Pinpoint the cell where the given text exists, returning its (X, Y) midpoint coordinate. 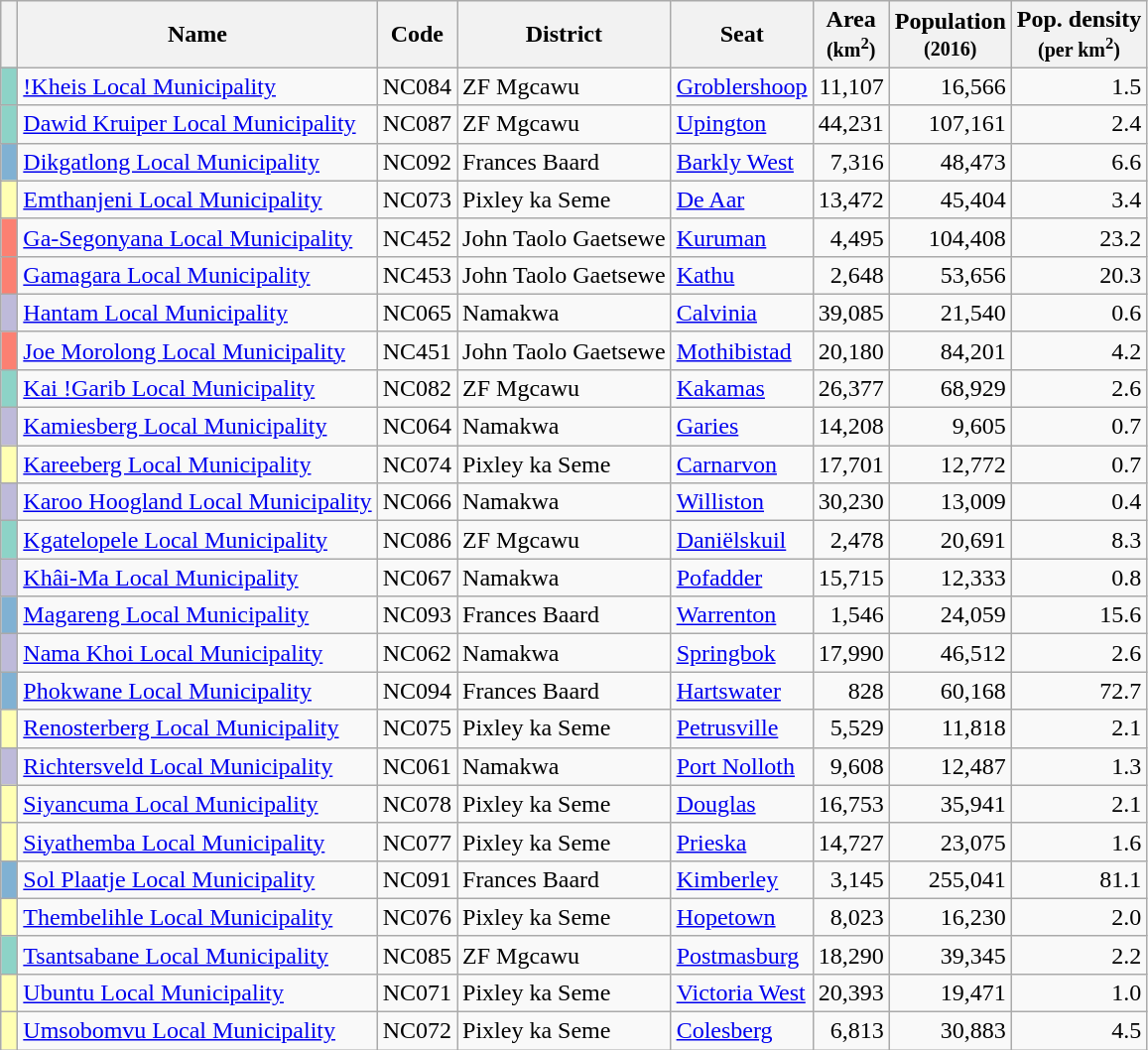
Sol Plaatje Local Municipality (197, 879)
6.6 (1079, 162)
2,478 (851, 540)
Siyancuma Local Municipality (197, 804)
20,180 (851, 350)
53,656 (951, 275)
9,605 (951, 427)
4.5 (1079, 1031)
14,208 (851, 427)
2.4 (1079, 124)
8,023 (851, 917)
16,753 (851, 804)
2,648 (851, 275)
!Kheis Local Municipality (197, 86)
Name (197, 34)
Seat (742, 34)
23.2 (1079, 237)
Dawid Kruiper Local Municipality (197, 124)
Springbok (742, 653)
12,487 (951, 766)
Upington (742, 124)
Groblershoop (742, 86)
Kamiesberg Local Municipality (197, 427)
Richtersveld Local Municipality (197, 766)
24,059 (951, 615)
NC094 (417, 691)
NC086 (417, 540)
45,404 (951, 199)
2.2 (1079, 955)
Thembelihle Local Municipality (197, 917)
4.2 (1079, 350)
35,941 (951, 804)
0.4 (1079, 502)
Kathu (742, 275)
12,772 (951, 464)
11,107 (851, 86)
NC076 (417, 917)
Magareng Local Municipality (197, 615)
NC091 (417, 879)
72.7 (1079, 691)
46,512 (951, 653)
21,540 (951, 313)
Douglas (742, 804)
Ubuntu Local Municipality (197, 992)
Port Nolloth (742, 766)
Renosterberg Local Municipality (197, 728)
11,818 (951, 728)
104,408 (951, 237)
Emthanjeni Local Municipality (197, 199)
District (565, 34)
Carnarvon (742, 464)
9,608 (851, 766)
Hartswater (742, 691)
NC085 (417, 955)
13,472 (851, 199)
Kai !Garib Local Municipality (197, 388)
30,230 (851, 502)
17,701 (851, 464)
Khâi-Ma Local Municipality (197, 578)
Dikgatlong Local Municipality (197, 162)
0.6 (1079, 313)
NC073 (417, 199)
48,473 (951, 162)
NC087 (417, 124)
828 (851, 691)
1.3 (1079, 766)
0.8 (1079, 578)
16,566 (951, 86)
3,145 (851, 879)
NC078 (417, 804)
NC071 (417, 992)
NC451 (417, 350)
Ga-Segonyana Local Municipality (197, 237)
15.6 (1079, 615)
14,727 (851, 842)
Daniëlskuil (742, 540)
Kareeberg Local Municipality (197, 464)
18,290 (851, 955)
Joe Morolong Local Municipality (197, 350)
20,393 (851, 992)
Umsobomvu Local Municipality (197, 1031)
39,345 (951, 955)
1.0 (1079, 992)
NC075 (417, 728)
NC064 (417, 427)
Williston (742, 502)
26,377 (851, 388)
NC066 (417, 502)
Siyathemba Local Municipality (197, 842)
Victoria West (742, 992)
Barkly West (742, 162)
Kuruman (742, 237)
Prieska (742, 842)
Population(2016) (951, 34)
NC065 (417, 313)
Warrenton (742, 615)
De Aar (742, 199)
12,333 (951, 578)
84,201 (951, 350)
5,529 (851, 728)
23,075 (951, 842)
107,161 (951, 124)
Kimberley (742, 879)
Garies (742, 427)
NC077 (417, 842)
Gamagara Local Municipality (197, 275)
20,691 (951, 540)
15,715 (851, 578)
2.0 (1079, 917)
Area(km2) (851, 34)
30,883 (951, 1031)
Nama Khoi Local Municipality (197, 653)
Colesberg (742, 1031)
39,085 (851, 313)
4,495 (851, 237)
Pop. density(per km2) (1079, 34)
17,990 (851, 653)
1.5 (1079, 86)
Calvinia (742, 313)
NC084 (417, 86)
NC093 (417, 615)
Pofadder (742, 578)
60,168 (951, 691)
Tsantsabane Local Municipality (197, 955)
Hopetown (742, 917)
Kakamas (742, 388)
20.3 (1079, 275)
NC082 (417, 388)
Code (417, 34)
Phokwane Local Municipality (197, 691)
NC062 (417, 653)
NC092 (417, 162)
NC072 (417, 1031)
81.1 (1079, 879)
Petrusville (742, 728)
Postmasburg (742, 955)
Mothibistad (742, 350)
1,546 (851, 615)
1.6 (1079, 842)
68,929 (951, 388)
NC453 (417, 275)
7,316 (851, 162)
Hantam Local Municipality (197, 313)
Kgatelopele Local Municipality (197, 540)
6,813 (851, 1031)
3.4 (1079, 199)
NC074 (417, 464)
44,231 (851, 124)
NC067 (417, 578)
255,041 (951, 879)
13,009 (951, 502)
8.3 (1079, 540)
16,230 (951, 917)
NC061 (417, 766)
19,471 (951, 992)
Karoo Hoogland Local Municipality (197, 502)
NC452 (417, 237)
